Determine the (x, y) coordinate at the center of the cell enclosing the given text.  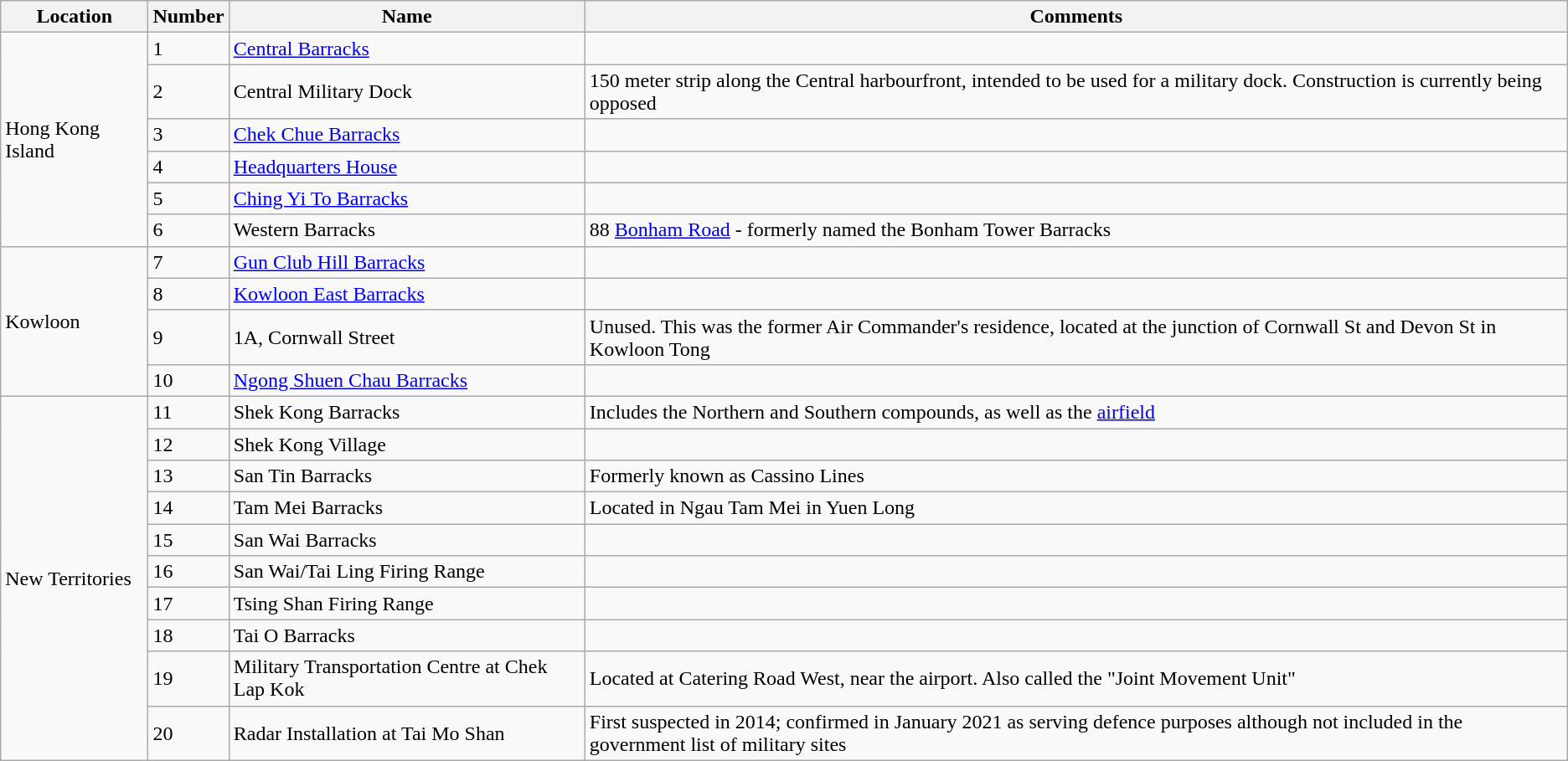
Military Transportation Centre at Chek Lap Kok (407, 678)
19 (188, 678)
Kowloon (75, 321)
New Territories (75, 578)
88 Bonham Road - formerly named the Bonham Tower Barracks (1075, 230)
5 (188, 198)
2 (188, 92)
San Wai Barracks (407, 540)
Name (407, 17)
Kowloon East Barracks (407, 294)
San Wai/Tai Ling Firing Range (407, 572)
4 (188, 167)
Located at Catering Road West, near the airport. Also called the "Joint Movement Unit" (1075, 678)
8 (188, 294)
Includes the Northern and Southern compounds, as well as the airfield (1075, 412)
Headquarters House (407, 167)
Central Barracks (407, 49)
9 (188, 337)
Ching Yi To Barracks (407, 198)
1 (188, 49)
Radar Installation at Tai Mo Shan (407, 733)
Ngong Shuen Chau Barracks (407, 380)
13 (188, 476)
17 (188, 604)
11 (188, 412)
12 (188, 445)
7 (188, 262)
Located in Ngau Tam Mei in Yuen Long (1075, 508)
Tai O Barracks (407, 635)
Shek Kong Barracks (407, 412)
Unused. This was the former Air Commander's residence, located at the junction of Cornwall St and Devon St in Kowloon Tong (1075, 337)
Comments (1075, 17)
10 (188, 380)
15 (188, 540)
18 (188, 635)
Central Military Dock (407, 92)
Number (188, 17)
Hong Kong Island (75, 139)
20 (188, 733)
1A, Cornwall Street (407, 337)
First suspected in 2014; confirmed in January 2021 as serving defence purposes although not included in the government list of military sites (1075, 733)
Tam Mei Barracks (407, 508)
3 (188, 135)
San Tin Barracks (407, 476)
Shek Kong Village (407, 445)
Formerly known as Cassino Lines (1075, 476)
150 meter strip along the Central harbourfront, intended to be used for a military dock. Construction is currently being opposed (1075, 92)
Gun Club Hill Barracks (407, 262)
Chek Chue Barracks (407, 135)
14 (188, 508)
Western Barracks (407, 230)
Location (75, 17)
16 (188, 572)
Tsing Shan Firing Range (407, 604)
6 (188, 230)
